Output the (X, Y) coordinate of the center of the cell containing the given text.  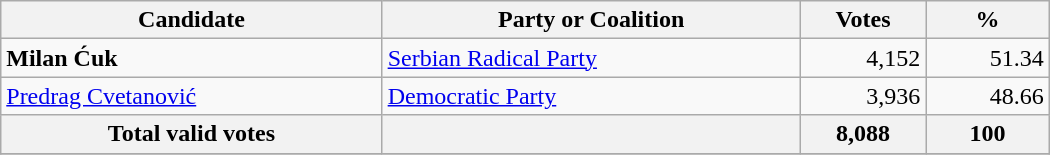
Predrag Cvetanović (192, 96)
Party or Coalition (591, 20)
Democratic Party (591, 96)
100 (988, 134)
Candidate (192, 20)
Total valid votes (192, 134)
% (988, 20)
Milan Ćuk (192, 58)
51.34 (988, 58)
48.66 (988, 96)
8,088 (863, 134)
4,152 (863, 58)
Votes (863, 20)
Serbian Radical Party (591, 58)
3,936 (863, 96)
